Return (x, y) of the center of cell containing provided text 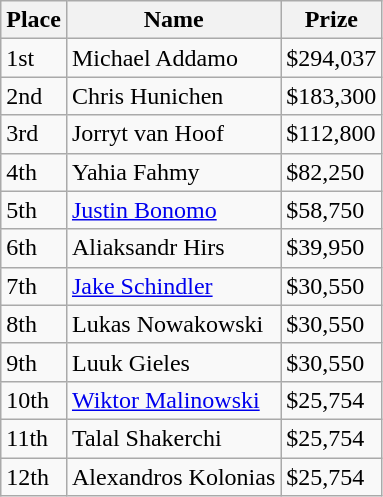
8th (34, 324)
12th (34, 477)
$294,037 (332, 58)
2nd (34, 96)
$112,800 (332, 134)
Name (173, 20)
Alexandros Kolonias (173, 477)
$58,750 (332, 210)
4th (34, 172)
Aliaksandr Hirs (173, 248)
Place (34, 20)
Wiktor Malinowski (173, 400)
6th (34, 248)
7th (34, 286)
Jake Schindler (173, 286)
Michael Addamo (173, 58)
Jorryt van Hoof (173, 134)
9th (34, 362)
Luuk Gieles (173, 362)
$82,250 (332, 172)
$183,300 (332, 96)
3rd (34, 134)
Prize (332, 20)
1st (34, 58)
10th (34, 400)
Talal Shakerchi (173, 438)
Justin Bonomo (173, 210)
5th (34, 210)
Lukas Nowakowski (173, 324)
$39,950 (332, 248)
Chris Hunichen (173, 96)
Yahia Fahmy (173, 172)
11th (34, 438)
